Find where the given text appears and provide that cell's center as [X, Y] coordinate. 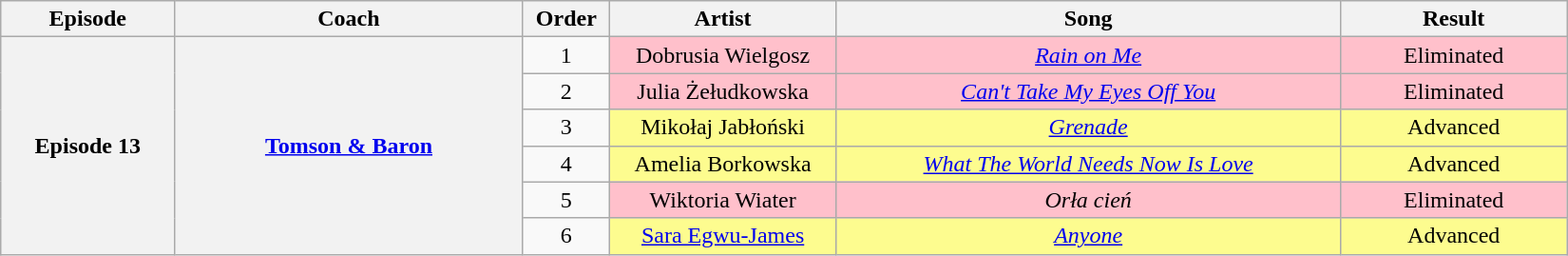
3 [566, 128]
Song [1089, 19]
5 [566, 200]
Sara Egwu-James [723, 236]
Orła cień [1089, 200]
Episode 13 [87, 146]
Artist [723, 19]
Amelia Borkowska [723, 164]
Anyone [1089, 236]
6 [566, 236]
2 [566, 91]
4 [566, 164]
Dobrusia Wielgosz [723, 55]
Grenade [1089, 128]
Mikołaj Jabłoński [723, 128]
Rain on Me [1089, 55]
Julia Żełudkowska [723, 91]
Order [566, 19]
Episode [87, 19]
Tomson & Baron [349, 146]
Can't Take My Eyes Off You [1089, 91]
Wiktoria Wiater [723, 200]
Result [1454, 19]
Coach [349, 19]
1 [566, 55]
What The World Needs Now Is Love [1089, 164]
